Provide the (X, Y) coordinate of the cell's center where the given text is located.  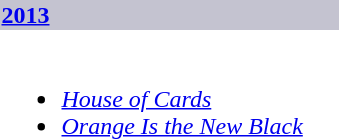
2013 (170, 15)
